Scan for the cell matching the given text and deliver its [X, Y] coordinate at center. 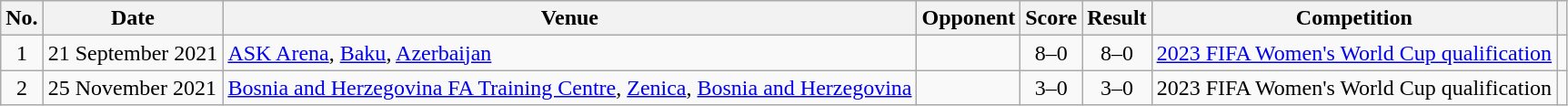
Score [1051, 18]
No. [22, 18]
ASK Arena, Baku, Azerbaijan [569, 53]
Competition [1354, 18]
25 November 2021 [133, 88]
Result [1117, 18]
Bosnia and Herzegovina FA Training Centre, Zenica, Bosnia and Herzegovina [569, 88]
Venue [569, 18]
Date [133, 18]
1 [22, 53]
2 [22, 88]
Opponent [969, 18]
21 September 2021 [133, 53]
